Locate the cell with the specified text and output its (x, y) center coordinate. 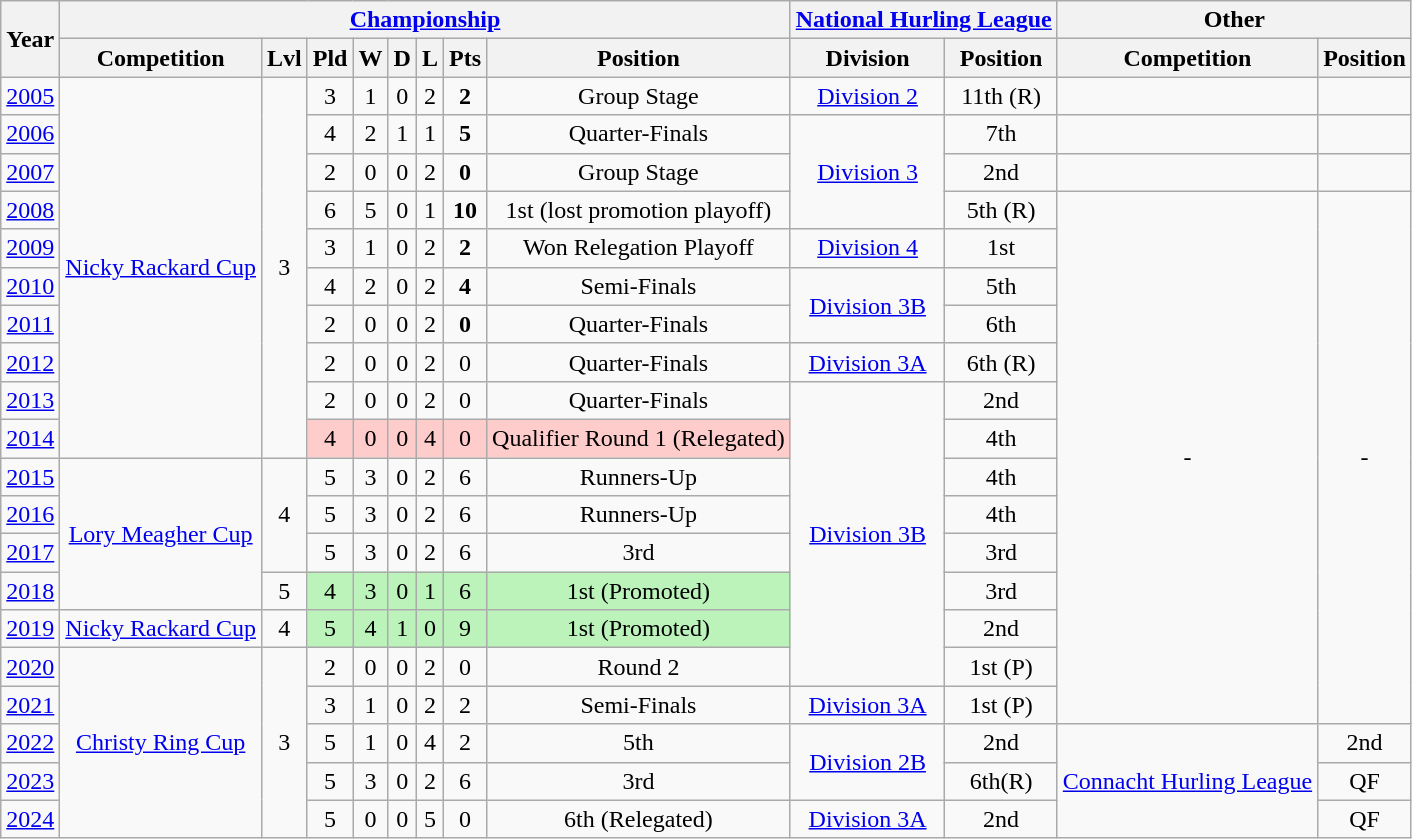
2005 (30, 96)
Pld (330, 58)
Round 2 (639, 667)
2009 (30, 248)
Division 4 (868, 248)
5th (R) (1001, 210)
1st (lost promotion playoff) (639, 210)
2023 (30, 781)
Championship (425, 20)
Other (1234, 20)
Lvl (284, 58)
2014 (30, 438)
6th (1001, 324)
L (430, 58)
W (370, 58)
Lory Meagher Cup (161, 534)
1st (1001, 248)
2010 (30, 286)
2015 (30, 477)
Connacht Hurling League (1187, 781)
2013 (30, 400)
2008 (30, 210)
2006 (30, 134)
2012 (30, 362)
Year (30, 39)
Division 2B (868, 762)
D (402, 58)
Qualifier Round 1 (Relegated) (639, 438)
2020 (30, 667)
9 (466, 629)
Christy Ring Cup (161, 743)
Division 2 (868, 96)
2007 (30, 172)
2011 (30, 324)
7th (1001, 134)
2024 (30, 819)
2018 (30, 591)
6th (R) (1001, 362)
National Hurling League (924, 20)
2021 (30, 705)
Pts (466, 58)
11th (R) (1001, 96)
Won Relegation Playoff (639, 248)
10 (466, 210)
2022 (30, 743)
Division 3 (868, 172)
2017 (30, 553)
2019 (30, 629)
Division (868, 58)
6th (Relegated) (639, 819)
2016 (30, 515)
6th(R) (1001, 781)
